From the cell containing the given text, extract its center point as [X, Y] coordinate. 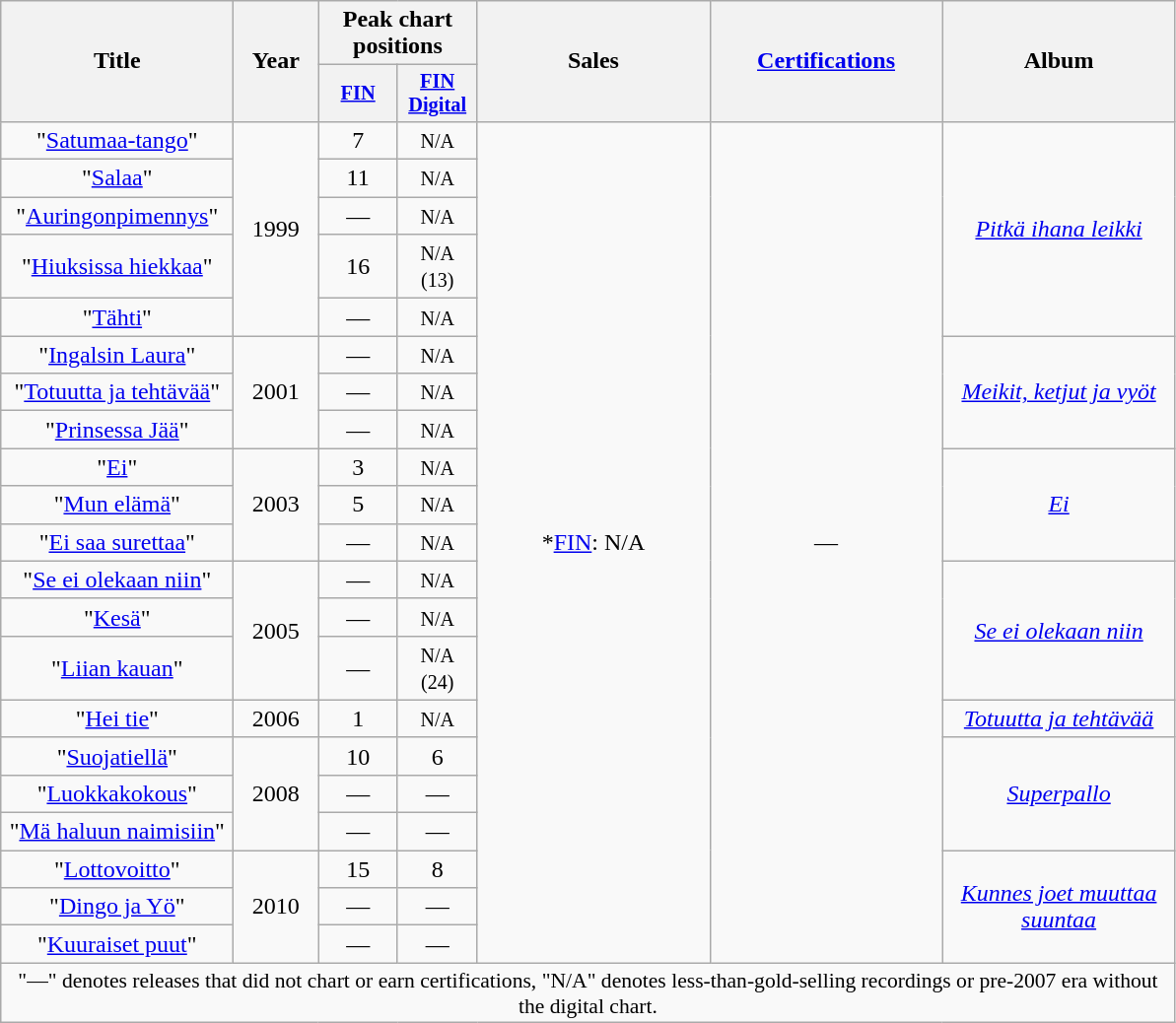
"Hiuksissa hiekkaa" [117, 266]
N/A(13) [438, 266]
"Luokkakokous" [117, 793]
*FIN: N/A [593, 542]
Kunnes joet muuttaa suuntaa [1059, 907]
"Mun elämä" [117, 505]
10 [359, 756]
Title [117, 61]
"Ei" [117, 467]
Certifications [826, 61]
Peak chart positions [398, 34]
2001 [276, 392]
"Hei tie" [117, 718]
"Tähti" [117, 317]
Year [276, 61]
FINDigital [438, 94]
"Lottovoitto" [117, 869]
16 [359, 266]
Superpallo [1059, 793]
"Satumaa-tango" [117, 140]
3 [359, 467]
"Ingalsin Laura" [117, 355]
"Kesä" [117, 617]
15 [359, 869]
2010 [276, 907]
N/A(24) [438, 668]
FIN [359, 94]
8 [438, 869]
2003 [276, 505]
Album [1059, 61]
2008 [276, 793]
Totuutta ja tehtävää [1059, 718]
Sales [593, 61]
1 [359, 718]
Se ei olekaan niin [1059, 631]
"Se ei olekaan niin" [117, 580]
"Totuutta ja tehtävää" [117, 392]
"Auringonpimennys" [117, 216]
2006 [276, 718]
"Prinsessa Jää" [117, 430]
Meikit, ketjut ja vyöt [1059, 392]
6 [438, 756]
"Liian kauan" [117, 668]
1999 [276, 229]
7 [359, 140]
"Ei saa surettaa" [117, 542]
2005 [276, 631]
Ei [1059, 505]
11 [359, 178]
"Salaa" [117, 178]
5 [359, 505]
"Dingo ja Yö" [117, 907]
Pitkä ihana leikki [1059, 229]
"Suojatiellä" [117, 756]
"Kuuraiset puut" [117, 944]
"Mä haluun naimisiin" [117, 832]
